Pinpoint the cell where the given text exists, returning its [x, y] midpoint coordinate. 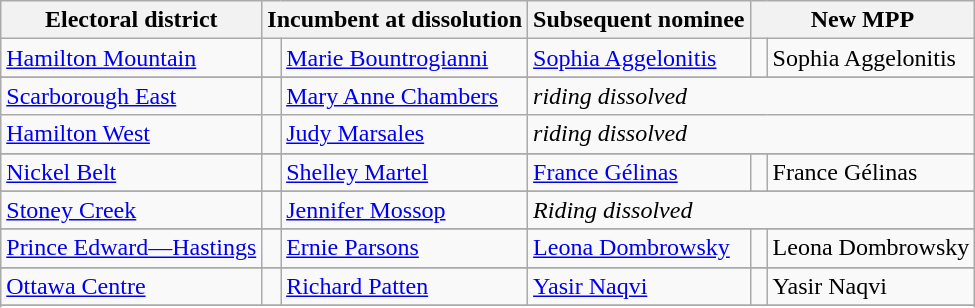
Mary Anne Chambers [404, 96]
New MPP [862, 20]
Hamilton Mountain [132, 58]
Hamilton West [132, 134]
Stoney Creek [132, 210]
Electoral district [132, 20]
Ottawa Centre [132, 286]
Ernie Parsons [404, 248]
Incumbent at dissolution [395, 20]
Shelley Martel [404, 172]
Subsequent nominee [639, 20]
Jennifer Mossop [404, 210]
Marie Bountrogianni [404, 58]
Nickel Belt [132, 172]
Richard Patten [404, 286]
Riding dissolved [752, 210]
Prince Edward—Hastings [132, 248]
Judy Marsales [404, 134]
Scarborough East [132, 96]
